Return the [x, y] coordinate for the center point of the cell that contains the specified text.  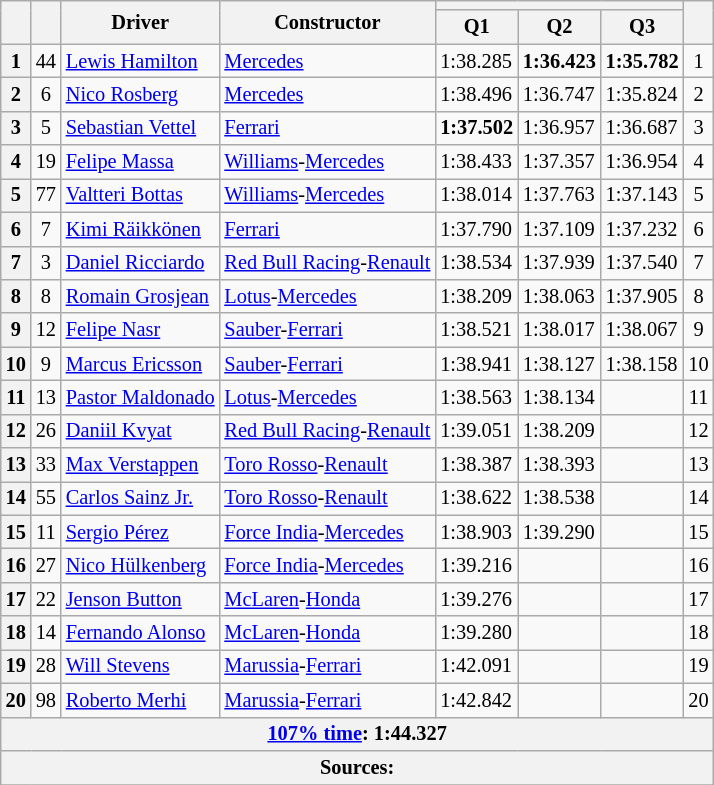
1:39.051 [476, 431]
Fernando Alonso [140, 633]
1:39.276 [476, 599]
98 [46, 700]
Carlos Sainz Jr. [140, 498]
Q3 [642, 27]
77 [46, 195]
1:35.824 [642, 94]
Daniil Kvyat [140, 431]
1:38.941 [476, 364]
Jenson Button [140, 599]
Sources: [358, 767]
1:36.954 [642, 162]
1:38.158 [642, 364]
1:38.496 [476, 94]
Sergio Pérez [140, 532]
Pastor Maldonado [140, 397]
22 [46, 599]
1:37.790 [476, 229]
1:36.747 [560, 94]
1:42.842 [476, 700]
1:37.143 [642, 195]
1:38.563 [476, 397]
Driver [140, 22]
Romain Grosjean [140, 296]
1:38.521 [476, 330]
Valtteri Bottas [140, 195]
1:39.280 [476, 633]
Roberto Merhi [140, 700]
1:37.540 [642, 263]
107% time: 1:44.327 [358, 734]
33 [46, 465]
Daniel Ricciardo [140, 263]
Marcus Ericsson [140, 364]
1:38.063 [560, 296]
44 [46, 61]
Max Verstappen [140, 465]
1:38.622 [476, 498]
1:37.232 [642, 229]
Felipe Massa [140, 162]
1:38.538 [560, 498]
1:37.109 [560, 229]
Kimi Räikkönen [140, 229]
Will Stevens [140, 666]
28 [46, 666]
1:38.285 [476, 61]
26 [46, 431]
1:38.393 [560, 465]
Lewis Hamilton [140, 61]
1:37.939 [560, 263]
1:36.957 [560, 128]
1:39.216 [476, 565]
1:38.134 [560, 397]
1:38.433 [476, 162]
Q2 [560, 27]
Nico Rosberg [140, 94]
1:38.387 [476, 465]
1:38.127 [560, 364]
55 [46, 498]
1:38.067 [642, 330]
1:38.534 [476, 263]
1:39.290 [560, 532]
1:37.763 [560, 195]
Constructor [327, 22]
1:37.357 [560, 162]
Nico Hülkenberg [140, 565]
1:38.014 [476, 195]
Sebastian Vettel [140, 128]
1:36.423 [560, 61]
1:38.903 [476, 532]
1:37.502 [476, 128]
1:38.017 [560, 330]
27 [46, 565]
Q1 [476, 27]
1:35.782 [642, 61]
Felipe Nasr [140, 330]
1:42.091 [476, 666]
1:36.687 [642, 128]
1:37.905 [642, 296]
